Provide the (x, y) coordinate of the cell's center where the given text is located.  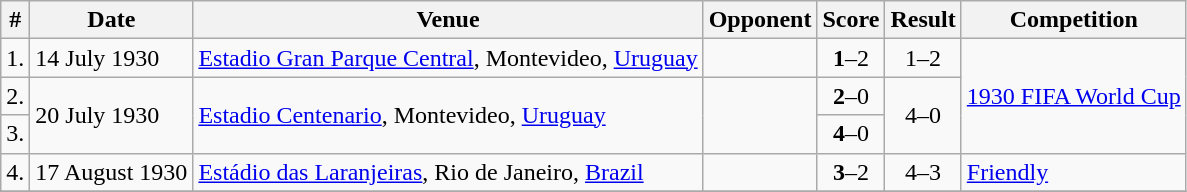
2–0 (851, 96)
# (16, 20)
Opponent (760, 20)
17 August 1930 (112, 172)
Estádio das Laranjeiras, Rio de Janeiro, Brazil (448, 172)
1930 FIFA World Cup (1074, 96)
14 July 1930 (112, 58)
Estadio Centenario, Montevideo, Uruguay (448, 115)
Result (923, 20)
Estadio Gran Parque Central, Montevideo, Uruguay (448, 58)
3. (16, 134)
3–2 (851, 172)
2. (16, 96)
20 July 1930 (112, 115)
Competition (1074, 20)
Date (112, 20)
Score (851, 20)
4–3 (923, 172)
1. (16, 58)
4. (16, 172)
Venue (448, 20)
Friendly (1074, 172)
